Capture the cell that displays the provided text and extract its [X, Y] central coordinate. 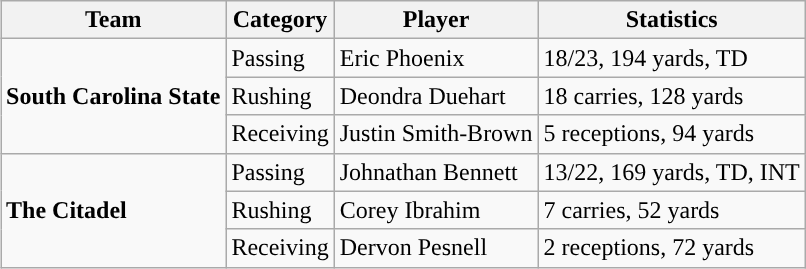
Dervon Pesnell [436, 248]
Player [436, 20]
13/22, 169 yards, TD, INT [672, 172]
Corey Ibrahim [436, 210]
18 carries, 128 yards [672, 96]
Johnathan Bennett [436, 172]
5 receptions, 94 yards [672, 134]
Team [114, 20]
Category [280, 20]
2 receptions, 72 yards [672, 248]
Eric Phoenix [436, 58]
Statistics [672, 20]
18/23, 194 yards, TD [672, 58]
7 carries, 52 yards [672, 210]
South Carolina State [114, 96]
Justin Smith-Brown [436, 134]
Deondra Duehart [436, 96]
The Citadel [114, 210]
